From the cell containing the given text, extract its center point as [X, Y] coordinate. 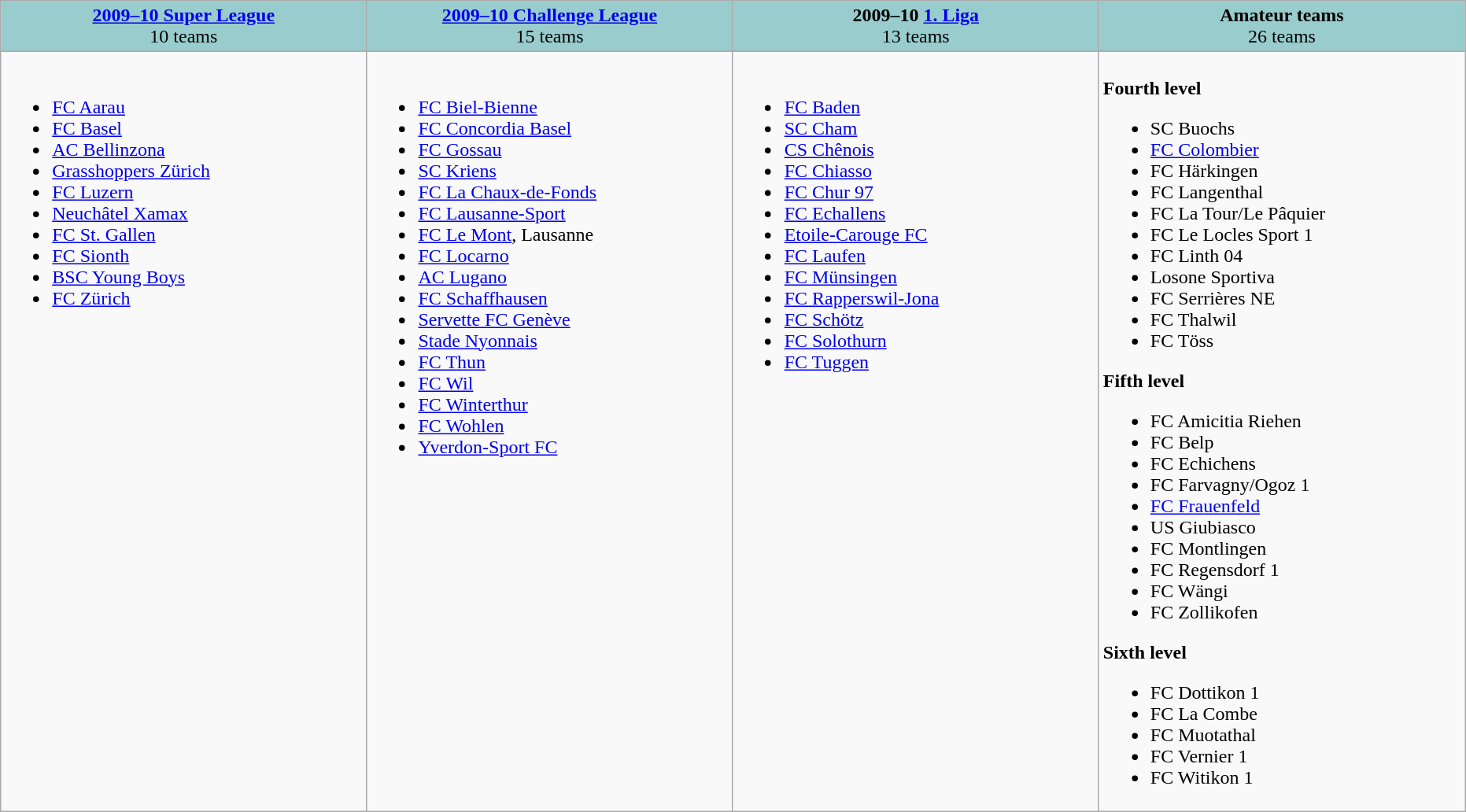
Amateur teams26 teams [1281, 27]
FC AarauFC BaselAC BellinzonaGrasshoppers ZürichFC LuzernNeuchâtel XamaxFC St. GallenFC SionthBSC Young BoysFC Zürich [184, 431]
2009–10 1. Liga13 teams [916, 27]
2009–10 Challenge League15 teams [549, 27]
2009–10 Super League10 teams [184, 27]
FC BadenSC ChamCS ChênoisFC ChiassoFC Chur 97FC EchallensEtoile-Carouge FCFC LaufenFC MünsingenFC Rapperswil-JonaFC SchötzFC SolothurnFC Tuggen [916, 431]
